Output the [X, Y] coordinate of the center of the cell containing the given text.  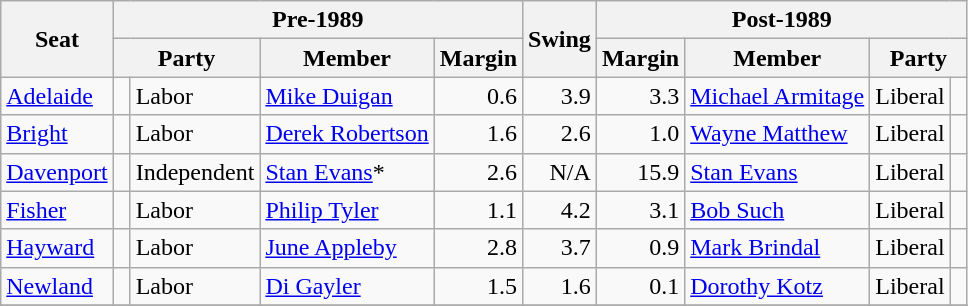
1.5 [478, 286]
0.6 [478, 96]
Wayne Matthew [778, 134]
June Appleby [347, 248]
Di Gayler [347, 286]
1.1 [478, 210]
Stan Evans* [347, 172]
3.9 [560, 96]
Swing [560, 39]
Mark Brindal [778, 248]
Newland [57, 286]
0.9 [640, 248]
N/A [560, 172]
3.7 [560, 248]
Davenport [57, 172]
Michael Armitage [778, 96]
Dorothy Kotz [778, 286]
3.1 [640, 210]
3.3 [640, 96]
Philip Tyler [347, 210]
Adelaide [57, 96]
Seat [57, 39]
Derek Robertson [347, 134]
Post-1989 [782, 20]
Bob Such [778, 210]
1.0 [640, 134]
4.2 [560, 210]
Stan Evans [778, 172]
15.9 [640, 172]
Pre-1989 [318, 20]
0.1 [640, 286]
2.8 [478, 248]
Independent [195, 172]
Mike Duigan [347, 96]
Fisher [57, 210]
Hayward [57, 248]
Bright [57, 134]
